Locate the cell with the specified text and output its (X, Y) center coordinate. 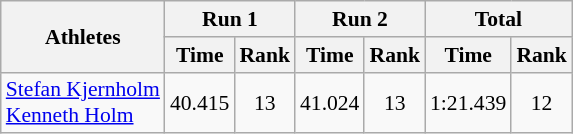
Athletes (83, 36)
12 (542, 102)
Run 2 (360, 19)
Stefan KjernholmKenneth Holm (83, 102)
Total (498, 19)
40.415 (200, 102)
41.024 (330, 102)
Run 1 (230, 19)
1:21.439 (468, 102)
